Search for the cell housing the specified text and yield its (X, Y) center coordinate. 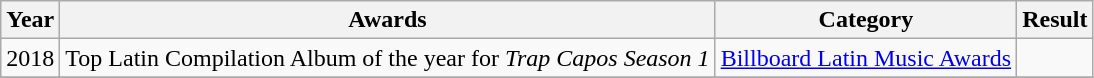
Top Latin Compilation Album of the year for Trap Capos Season 1 (388, 58)
Billboard Latin Music Awards (866, 58)
Result (1055, 20)
Awards (388, 20)
Category (866, 20)
2018 (30, 58)
Year (30, 20)
